Output the (x, y) coordinate of the center of the cell containing the given text.  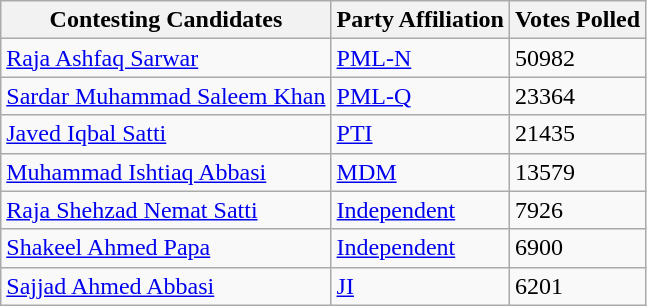
23364 (577, 96)
21435 (577, 134)
50982 (577, 58)
Muhammad Ishtiaq Abbasi (166, 172)
Contesting Candidates (166, 20)
7926 (577, 210)
6900 (577, 248)
MDM (420, 172)
Party Affiliation (420, 20)
Raja Shehzad Nemat Satti (166, 210)
PTI (420, 134)
Sajjad Ahmed Abbasi (166, 286)
Sardar Muhammad Saleem Khan (166, 96)
PML-N (420, 58)
13579 (577, 172)
JI (420, 286)
Votes Polled (577, 20)
Raja Ashfaq Sarwar (166, 58)
Javed Iqbal Satti (166, 134)
Shakeel Ahmed Papa (166, 248)
PML-Q (420, 96)
6201 (577, 286)
